Search for the cell housing the specified text and yield its (X, Y) center coordinate. 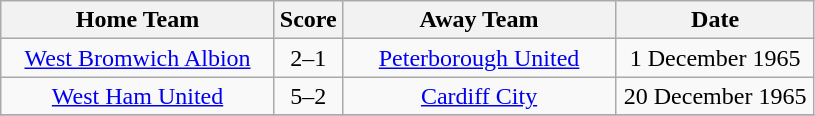
20 December 1965 (716, 96)
Cardiff City (479, 96)
West Bromwich Albion (138, 58)
2–1 (308, 58)
5–2 (308, 96)
West Ham United (138, 96)
Away Team (479, 20)
Peterborough United (479, 58)
Score (308, 20)
1 December 1965 (716, 58)
Home Team (138, 20)
Date (716, 20)
